Capture the cell that displays the provided text and extract its (X, Y) central coordinate. 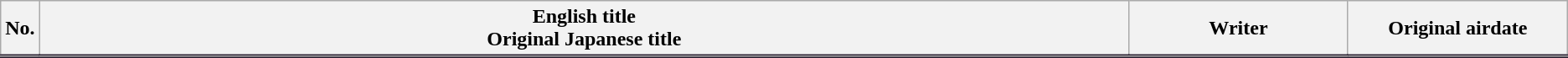
Writer (1239, 29)
No. (20, 29)
Original airdate (1457, 29)
English title Original Japanese title (584, 29)
